Capture the cell that displays the provided text and extract its (x, y) central coordinate. 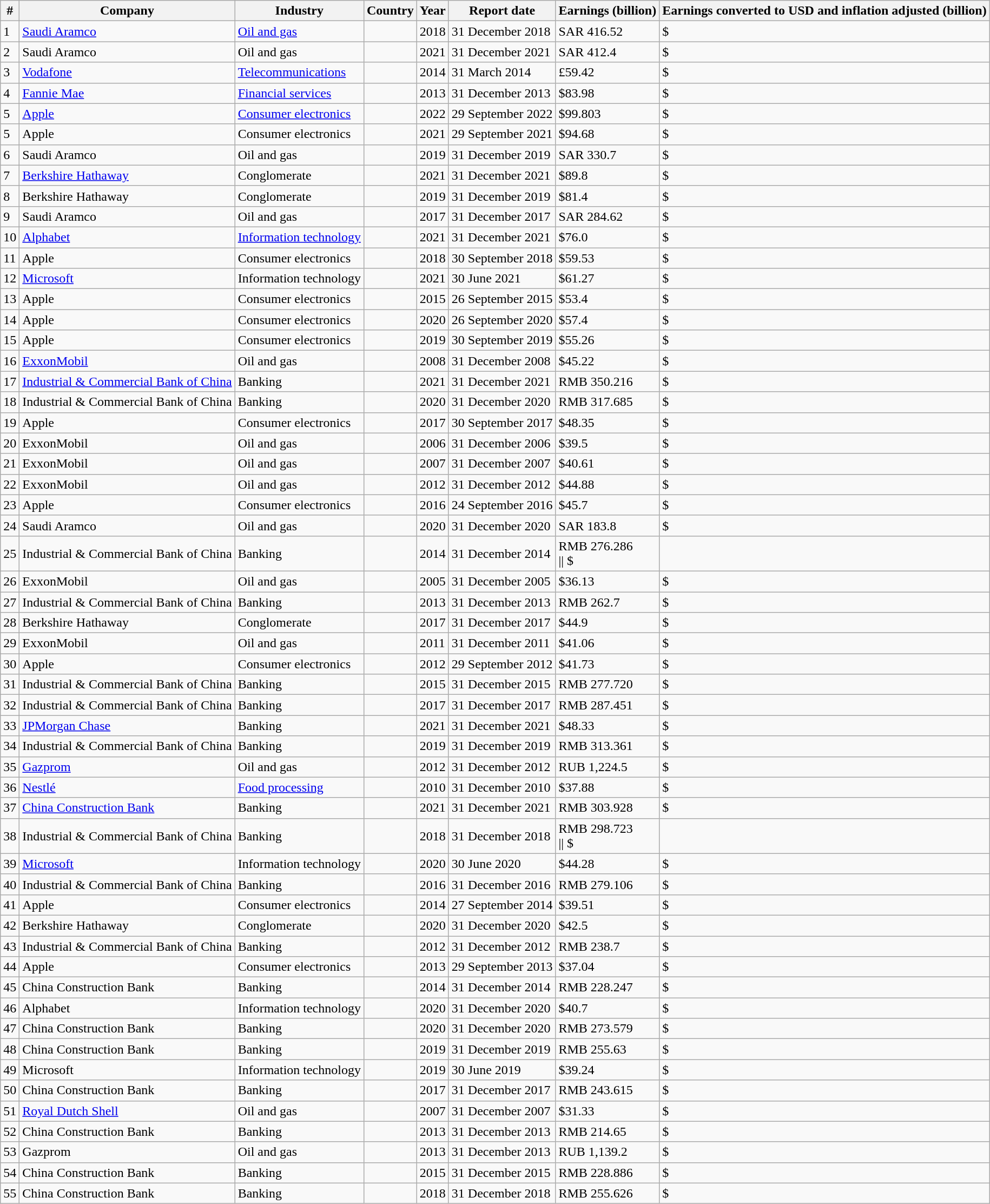
2006 (433, 443)
16 (10, 361)
Vodafone (127, 73)
$41.06 (608, 643)
$57.4 (608, 320)
17 (10, 381)
$48.33 (608, 726)
40 (10, 884)
27 September 2014 (502, 905)
SAR 330.7 (608, 155)
22 (10, 484)
10 (10, 237)
29 (10, 643)
Country (390, 11)
£59.42 (608, 73)
45 (10, 988)
# (10, 11)
12 (10, 279)
$44.88 (608, 484)
$89.8 (608, 175)
SAR 416.52 (608, 31)
37 (10, 808)
$99.803 (608, 114)
2008 (433, 361)
$41.73 (608, 664)
19 (10, 423)
$45.7 (608, 505)
RMB 287.451 (608, 705)
$94.68 (608, 134)
RMB 262.7 (608, 602)
$36.13 (608, 581)
RMB 350.216 (608, 381)
29 September 2012 (502, 664)
$44.9 (608, 623)
21 (10, 464)
Earnings converted to USD and inflation adjusted (billion) (824, 11)
31 December 2010 (502, 787)
RMB 298.723|| $ (608, 835)
$40.61 (608, 464)
$59.53 (608, 258)
24 (10, 525)
14 (10, 320)
30 September 2018 (502, 258)
28 (10, 623)
$37.88 (608, 787)
$31.33 (608, 1111)
JPMorgan Chase (127, 726)
$40.7 (608, 1008)
52 (10, 1131)
23 (10, 505)
SAR 412.4 (608, 52)
Report date (502, 11)
$39.51 (608, 905)
RUB 1,224.5 (608, 767)
RMB 303.928 (608, 808)
Royal Dutch Shell (127, 1111)
Nestlé (127, 787)
30 September 2019 (502, 340)
RMB 243.615 (608, 1090)
50 (10, 1090)
26 September 2015 (502, 299)
31 December 2006 (502, 443)
41 (10, 905)
35 (10, 767)
$42.5 (608, 925)
RMB 255.63 (608, 1049)
29 September 2022 (502, 114)
$76.0 (608, 237)
Fannie Mae (127, 93)
54 (10, 1173)
$53.4 (608, 299)
31 December 2016 (502, 884)
RUB 1,139.2 (608, 1152)
RMB 313.361 (608, 746)
43 (10, 946)
47 (10, 1029)
$39.24 (608, 1070)
26 (10, 581)
11 (10, 258)
2010 (433, 787)
RMB 276.286|| $ (608, 553)
33 (10, 726)
55 (10, 1193)
2011 (433, 643)
$81.4 (608, 196)
25 (10, 553)
51 (10, 1111)
RMB 214.65 (608, 1131)
32 (10, 705)
$83.98 (608, 93)
2 (10, 52)
24 September 2016 (502, 505)
9 (10, 216)
8 (10, 196)
RMB 238.7 (608, 946)
RMB 228.886 (608, 1173)
39 (10, 864)
30 September 2017 (502, 423)
7 (10, 175)
$55.26 (608, 340)
18 (10, 402)
RMB 277.720 (608, 685)
48 (10, 1049)
Year (433, 11)
30 (10, 664)
3 (10, 73)
$48.35 (608, 423)
Financial services (299, 93)
20 (10, 443)
46 (10, 1008)
RMB 279.106 (608, 884)
6 (10, 155)
4 (10, 93)
53 (10, 1152)
$61.27 (608, 279)
$44.28 (608, 864)
44 (10, 967)
$45.22 (608, 361)
Company (127, 11)
27 (10, 602)
13 (10, 299)
2005 (433, 581)
49 (10, 1070)
SAR 284.62 (608, 216)
15 (10, 340)
$37.04 (608, 967)
RMB 273.579 (608, 1029)
31 December 2005 (502, 581)
30 June 2019 (502, 1070)
34 (10, 746)
Earnings (billion) (608, 11)
RMB 255.626 (608, 1193)
29 September 2021 (502, 134)
Food processing (299, 787)
26 September 2020 (502, 320)
Industry (299, 11)
31 (10, 685)
31 December 2008 (502, 361)
30 June 2020 (502, 864)
Telecommunications (299, 73)
$39.5 (608, 443)
RMB 228.247 (608, 988)
2022 (433, 114)
RMB 317.685 (608, 402)
36 (10, 787)
1 (10, 31)
30 June 2021 (502, 279)
SAR 183.8 (608, 525)
31 March 2014 (502, 73)
38 (10, 835)
42 (10, 925)
31 December 2011 (502, 643)
29 September 2013 (502, 967)
